Search for the cell housing the specified text and yield its (x, y) center coordinate. 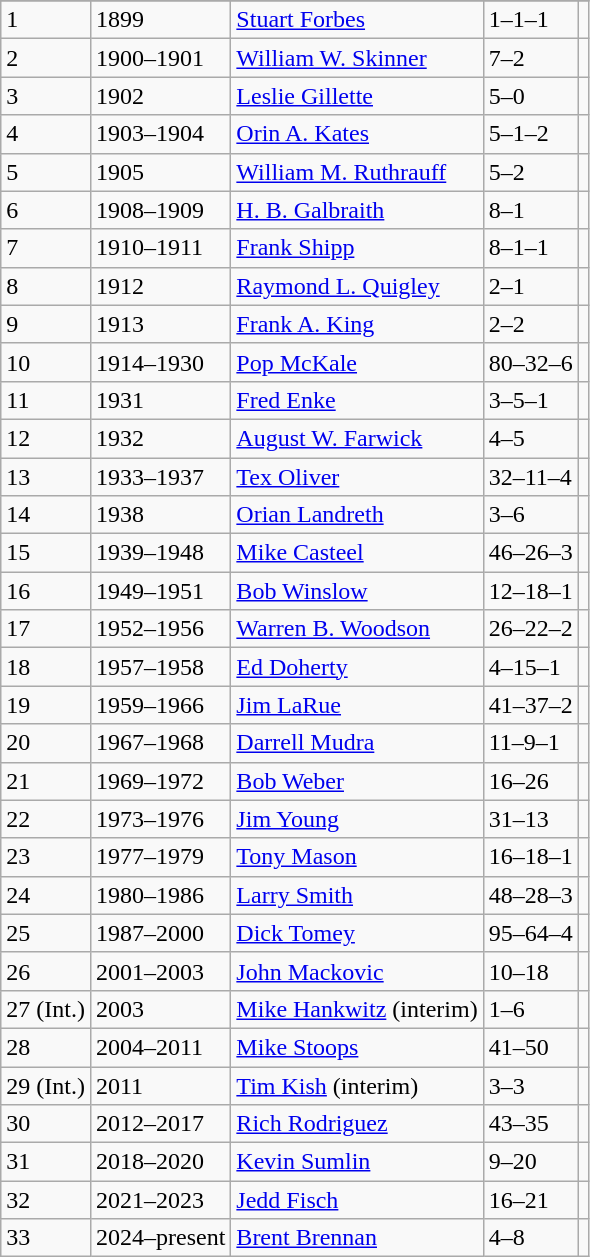
1–6 (530, 1009)
5–1–2 (530, 134)
Tex Oliver (357, 477)
25 (46, 933)
4–5 (530, 438)
1973–1976 (160, 819)
1987–2000 (160, 933)
11–9–1 (530, 743)
Mike Casteel (357, 553)
7 (46, 248)
95–64–4 (530, 933)
1938 (160, 515)
August W. Farwick (357, 438)
Ed Doherty (357, 667)
1931 (160, 400)
2 (46, 58)
1969–1972 (160, 781)
Dick Tomey (357, 933)
20 (46, 743)
1939–1948 (160, 553)
1980–1986 (160, 895)
46–26–3 (530, 553)
Orin A. Kates (357, 134)
16–18–1 (530, 857)
1977–1979 (160, 857)
Jedd Fisch (357, 1200)
1910–1911 (160, 248)
29 (Int.) (46, 1085)
Frank A. King (357, 324)
8 (46, 286)
3–6 (530, 515)
9 (46, 324)
5–0 (530, 96)
26 (46, 971)
1905 (160, 172)
1932 (160, 438)
William W. Skinner (357, 58)
1914–1930 (160, 362)
3–3 (530, 1085)
10–18 (530, 971)
15 (46, 553)
Orian Landreth (357, 515)
16–26 (530, 781)
41–50 (530, 1047)
1959–1966 (160, 705)
8–1 (530, 210)
16 (46, 591)
9–20 (530, 1162)
33 (46, 1238)
H. B. Galbraith (357, 210)
1912 (160, 286)
Raymond L. Quigley (357, 286)
2021–2023 (160, 1200)
10 (46, 362)
12 (46, 438)
2024–present (160, 1238)
Rich Rodriguez (357, 1124)
Mike Hankwitz (interim) (357, 1009)
William M. Ruthrauff (357, 172)
1899 (160, 20)
27 (Int.) (46, 1009)
1913 (160, 324)
6 (46, 210)
23 (46, 857)
1903–1904 (160, 134)
1 (46, 20)
22 (46, 819)
2018–2020 (160, 1162)
2004–2011 (160, 1047)
2011 (160, 1085)
Larry Smith (357, 895)
3–5–1 (530, 400)
Stuart Forbes (357, 20)
Jim Young (357, 819)
2003 (160, 1009)
Pop McKale (357, 362)
31 (46, 1162)
11 (46, 400)
1908–1909 (160, 210)
1949–1951 (160, 591)
17 (46, 629)
43–35 (530, 1124)
1957–1958 (160, 667)
2–1 (530, 286)
7–2 (530, 58)
Fred Enke (357, 400)
Frank Shipp (357, 248)
Tim Kish (interim) (357, 1085)
48–28–3 (530, 895)
2012–2017 (160, 1124)
Kevin Sumlin (357, 1162)
21 (46, 781)
Brent Brennan (357, 1238)
Tony Mason (357, 857)
1900–1901 (160, 58)
5 (46, 172)
32 (46, 1200)
13 (46, 477)
3 (46, 96)
8–1–1 (530, 248)
Bob Winslow (357, 591)
26–22–2 (530, 629)
18 (46, 667)
Bob Weber (357, 781)
1952–1956 (160, 629)
2001–2003 (160, 971)
28 (46, 1047)
John Mackovic (357, 971)
4–8 (530, 1238)
1967–1968 (160, 743)
41–37–2 (530, 705)
24 (46, 895)
14 (46, 515)
80–32–6 (530, 362)
Jim LaRue (357, 705)
1–1–1 (530, 20)
Leslie Gillette (357, 96)
Warren B. Woodson (357, 629)
5–2 (530, 172)
30 (46, 1124)
12–18–1 (530, 591)
32–11–4 (530, 477)
2–2 (530, 324)
4 (46, 134)
16–21 (530, 1200)
Mike Stoops (357, 1047)
1933–1937 (160, 477)
Darrell Mudra (357, 743)
19 (46, 705)
4–15–1 (530, 667)
31–13 (530, 819)
1902 (160, 96)
